Return [X, Y] of the center of cell containing provided text 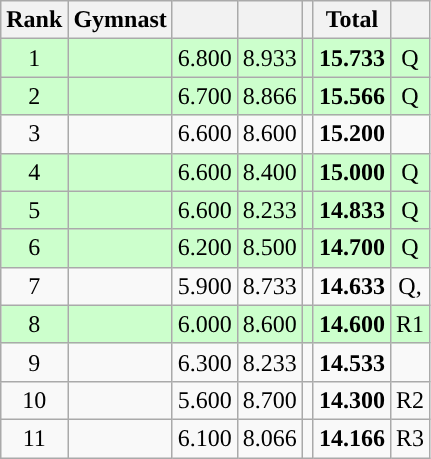
8.400 [270, 172]
6.800 [204, 58]
9 [34, 362]
8.500 [270, 248]
R3 [410, 438]
7 [34, 286]
Gymnast [120, 20]
8.700 [270, 400]
8.933 [270, 58]
6.300 [204, 362]
14.166 [352, 438]
10 [34, 400]
15.566 [352, 96]
14.300 [352, 400]
R1 [410, 324]
6.100 [204, 438]
14.600 [352, 324]
6.200 [204, 248]
3 [34, 134]
15.000 [352, 172]
4 [34, 172]
8.066 [270, 438]
11 [34, 438]
Q, [410, 286]
2 [34, 96]
14.700 [352, 248]
14.833 [352, 210]
5.600 [204, 400]
R2 [410, 400]
8 [34, 324]
1 [34, 58]
6.000 [204, 324]
8.733 [270, 286]
5 [34, 210]
14.633 [352, 286]
8.866 [270, 96]
Rank [34, 20]
15.200 [352, 134]
5.900 [204, 286]
Total [352, 20]
6.700 [204, 96]
14.533 [352, 362]
15.733 [352, 58]
6 [34, 248]
